Return [x, y] of the center of cell containing provided text 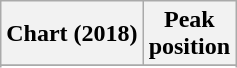
Chart (2018) [72, 34]
Peak position [189, 34]
